Identify which cell holds the provided text, then report its (x, y) central coordinate. 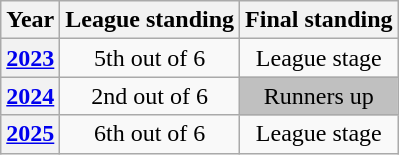
Final standing (319, 20)
6th out of 6 (150, 134)
2025 (30, 134)
2023 (30, 58)
2024 (30, 96)
Runners up (319, 96)
5th out of 6 (150, 58)
2nd out of 6 (150, 96)
League standing (150, 20)
Year (30, 20)
